Output the (X, Y) coordinate of the center of the cell containing the given text.  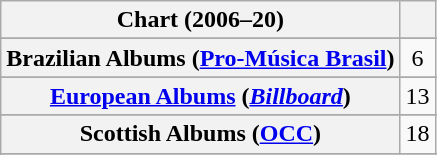
13 (418, 96)
6 (418, 58)
Scottish Albums (OCC) (200, 134)
Brazilian Albums (Pro-Música Brasil) (200, 58)
Chart (2006–20) (200, 20)
European Albums (Billboard) (200, 96)
18 (418, 134)
